Return (X, Y) of the center of cell containing provided text 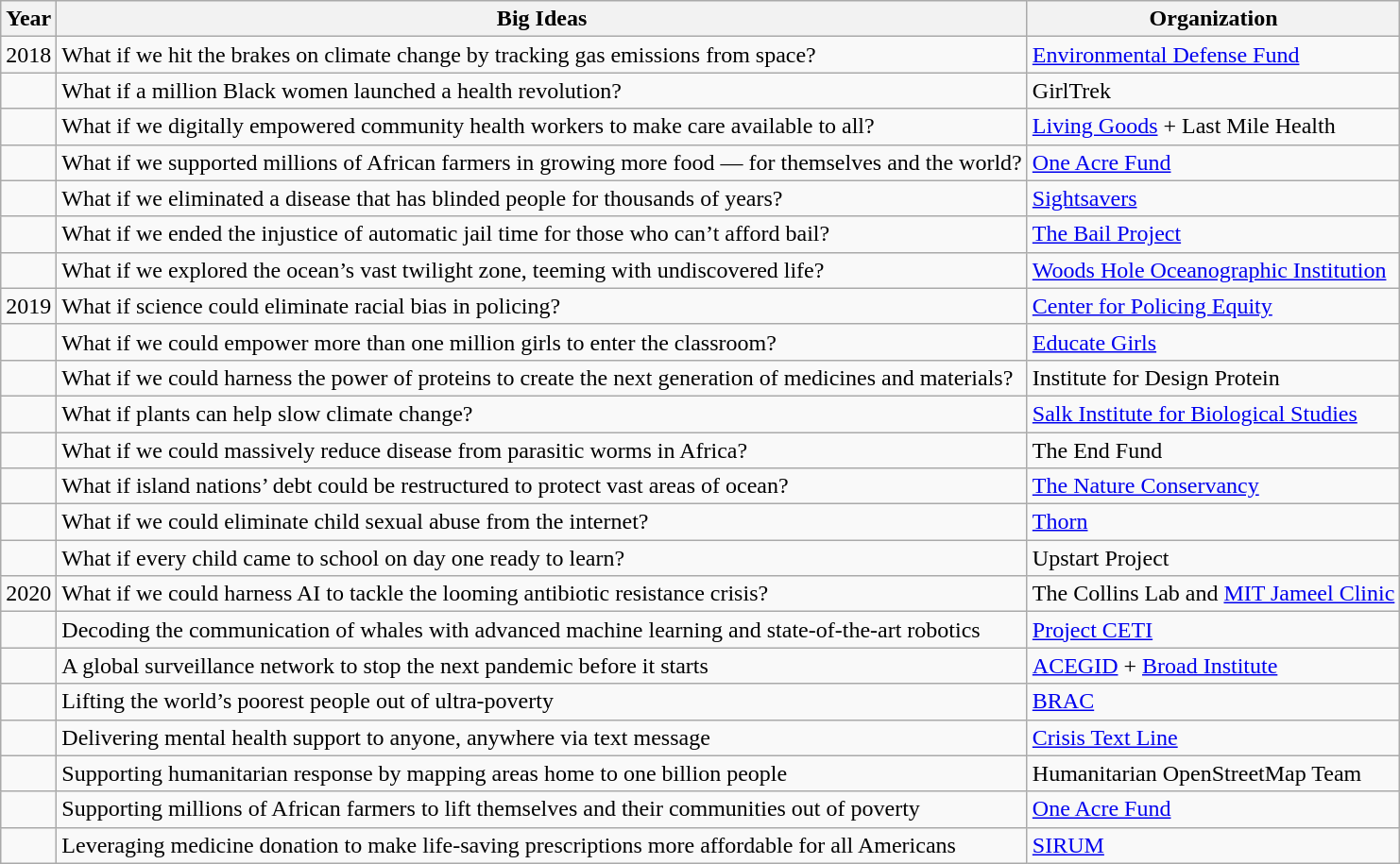
What if we could massively reduce disease from parasitic worms in Africa? (542, 450)
The Bail Project (1213, 234)
Decoding the communication of whales with advanced machine learning and state-of-the-art robotics (542, 630)
The Nature Conservancy (1213, 486)
GirlTrek (1213, 91)
Thorn (1213, 522)
Humanitarian OpenStreetMap Team (1213, 773)
What if every child came to school on day one ready to learn? (542, 558)
The Collins Lab and MIT Jameel Clinic (1213, 594)
Center for Policing Equity (1213, 306)
What if we ended the injustice of automatic jail time for those who can’t afford bail? (542, 234)
Supporting humanitarian response by mapping areas home to one billion people (542, 773)
What if we could harness AI to tackle the looming antibiotic resistance crisis? (542, 594)
ACEGID + Broad Institute (1213, 666)
Organization (1213, 19)
What if we supported millions of African farmers in growing more food — for themselves and the world? (542, 162)
2019 (28, 306)
What if island nations’ debt could be restructured to protect vast areas of ocean? (542, 486)
Educate Girls (1213, 342)
What if science could eliminate racial bias in policing? (542, 306)
Project CETI (1213, 630)
What if we hit the brakes on climate change by tracking gas emissions from space? (542, 55)
What if we could eliminate child sexual abuse from the internet? (542, 522)
Year (28, 19)
SIRUM (1213, 845)
Delivering mental health support to anyone, anywhere via text message (542, 737)
What if we could harness the power of proteins to create the next generation of medicines and materials? (542, 378)
What if we eliminated a disease that has blinded people for thousands of years? (542, 198)
2018 (28, 55)
Institute for Design Protein (1213, 378)
The End Fund (1213, 450)
Big Ideas (542, 19)
Supporting millions of African farmers to lift themselves and their communities out of poverty (542, 809)
A global surveillance network to stop the next pandemic before it starts (542, 666)
Woods Hole Oceanographic Institution (1213, 270)
What if we could empower more than one million girls to enter the classroom? (542, 342)
What if we digitally empowered community health workers to make care available to all? (542, 127)
What if a million Black women launched a health revolution? (542, 91)
Living Goods + Last Mile Health (1213, 127)
Upstart Project (1213, 558)
2020 (28, 594)
What if plants can help slow climate change? (542, 414)
Environmental Defense Fund (1213, 55)
BRAC (1213, 702)
Leveraging medicine donation to make life-saving prescriptions more affordable for all Americans (542, 845)
Crisis Text Line (1213, 737)
Lifting the world’s poorest people out of ultra-poverty (542, 702)
Salk Institute for Biological Studies (1213, 414)
Sightsavers (1213, 198)
What if we explored the ocean’s vast twilight zone, teeming with undiscovered life? (542, 270)
